Return the (X, Y) coordinate for the center point of the cell that contains the specified text.  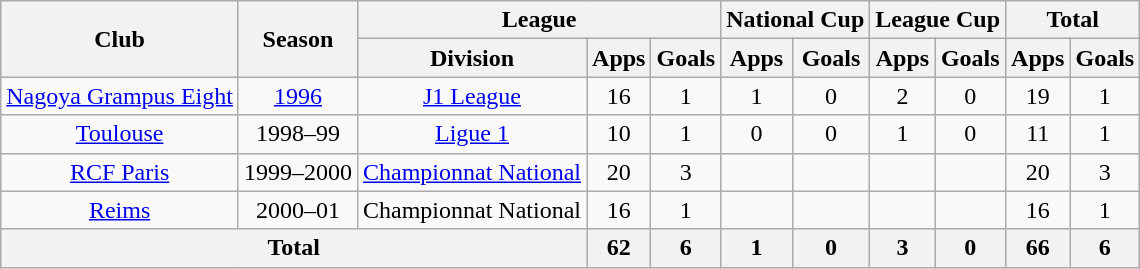
62 (619, 248)
1996 (298, 96)
1999–2000 (298, 172)
Season (298, 39)
19 (1038, 96)
66 (1038, 248)
National Cup (796, 20)
2 (902, 96)
Reims (120, 210)
League Cup (938, 20)
Club (120, 39)
10 (619, 134)
1998–99 (298, 134)
Nagoya Grampus Eight (120, 96)
Division (472, 58)
11 (1038, 134)
League (538, 20)
J1 League (472, 96)
Toulouse (120, 134)
RCF Paris (120, 172)
Ligue 1 (472, 134)
2000–01 (298, 210)
